Output the [X, Y] coordinate of the center of the cell containing the given text.  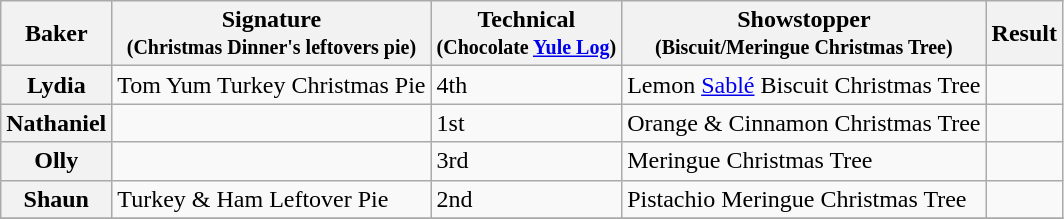
Turkey & Ham Leftover Pie [272, 199]
2nd [526, 199]
Tom Yum Turkey Christmas Pie [272, 85]
Result [1024, 34]
Shaun [56, 199]
Signature(Christmas Dinner's leftovers pie) [272, 34]
Orange & Cinnamon Christmas Tree [804, 123]
Pistachio Meringue Christmas Tree [804, 199]
Lydia [56, 85]
Baker [56, 34]
1st [526, 123]
Olly [56, 161]
Lemon Sablé Biscuit Christmas Tree [804, 85]
Showstopper(Biscuit/Meringue Christmas Tree) [804, 34]
4th [526, 85]
Meringue Christmas Tree [804, 161]
3rd [526, 161]
Nathaniel [56, 123]
Technical(Chocolate Yule Log) [526, 34]
